For the text-containing cell, return its midpoint in [X, Y] coordinate format. 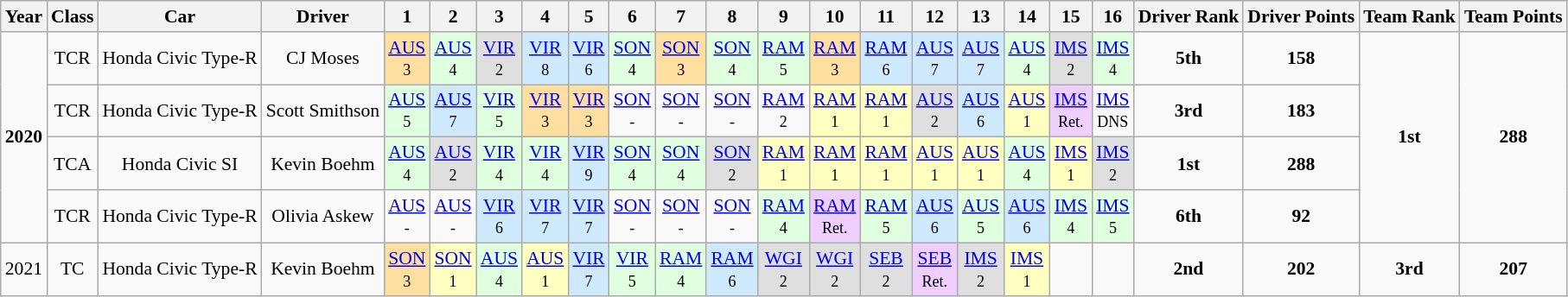
183 [1301, 111]
Car [180, 16]
8 [731, 16]
3 [500, 16]
Honda Civic SI [180, 164]
Team Rank [1409, 16]
CJ Moses [323, 59]
14 [1027, 16]
13 [980, 16]
2nd [1189, 269]
SEB 2 [885, 269]
2 [453, 16]
Year [24, 16]
158 [1301, 59]
207 [1514, 269]
Team Points [1514, 16]
Driver Rank [1189, 16]
VIR 8 [545, 59]
VIR 2 [500, 59]
2021 [24, 269]
IMS 5 [1113, 216]
1 [406, 16]
TC [73, 269]
SON 1 [453, 269]
7 [681, 16]
RAM 2 [783, 111]
TCA [73, 164]
Class [73, 16]
VIR 9 [588, 164]
202 [1301, 269]
Scott Smithson [323, 111]
Olivia Askew [323, 216]
Driver [323, 16]
4 [545, 16]
10 [835, 16]
15 [1072, 16]
IMS DNS [1113, 111]
RAM 3 [835, 59]
6 [633, 16]
IMS Ret. [1072, 111]
92 [1301, 216]
5th [1189, 59]
6th [1189, 216]
SON 2 [731, 164]
16 [1113, 16]
Driver Points [1301, 16]
SEB Ret. [935, 269]
AUS 3 [406, 59]
9 [783, 16]
RAM Ret. [835, 216]
2020 [24, 137]
11 [885, 16]
5 [588, 16]
12 [935, 16]
